Locate the cell with the specified text and output its [X, Y] center coordinate. 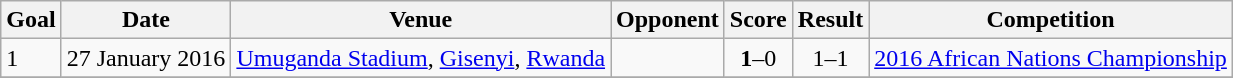
Score [758, 20]
Goal [31, 20]
Result [830, 20]
Umuganda Stadium, Gisenyi, Rwanda [421, 58]
Venue [421, 20]
Opponent [668, 20]
27 January 2016 [146, 58]
Date [146, 20]
1–0 [758, 58]
1 [31, 58]
1–1 [830, 58]
2016 African Nations Championship [1051, 58]
Competition [1051, 20]
